For the text-containing cell, return its midpoint in [x, y] coordinate format. 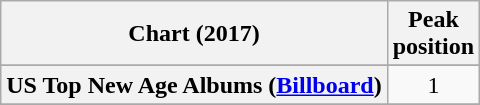
Peak position [433, 34]
Chart (2017) [194, 34]
US Top New Age Albums (Billboard) [194, 85]
1 [433, 85]
